Provide the [x, y] coordinate of the cell's center where the given text is located.  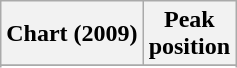
Peak position [189, 34]
Chart (2009) [72, 34]
